Scan for the cell matching the given text and deliver its [X, Y] coordinate at center. 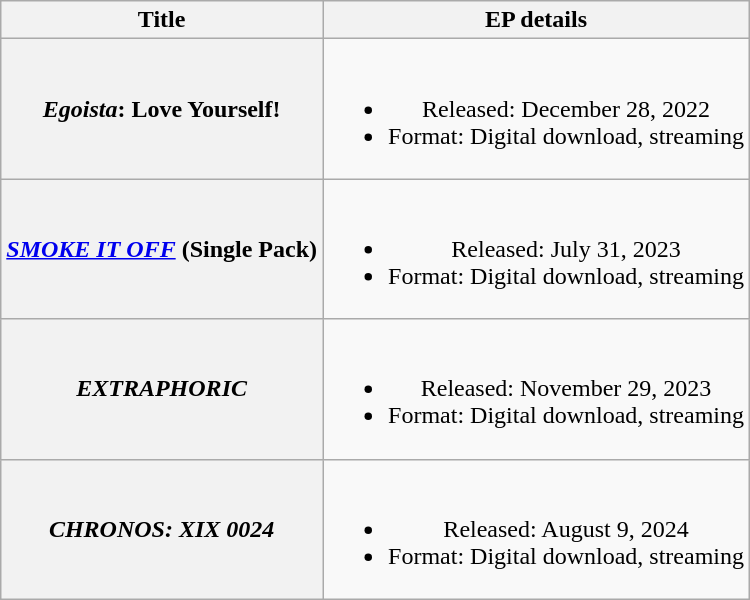
Title [162, 20]
Egoista: Love Yourself! [162, 109]
Released: July 31, 2023Format: Digital download, streaming [536, 249]
Released: November 29, 2023Format: Digital download, streaming [536, 389]
Released: December 28, 2022Format: Digital download, streaming [536, 109]
EXTRAPHORIC [162, 389]
CHRONOS: XIX 0024 [162, 529]
Released: August 9, 2024Format: Digital download, streaming [536, 529]
EP details [536, 20]
SMOKE IT OFF (Single Pack) [162, 249]
